Detect which cell encompasses the target text, then output its (X, Y) center coordinate. 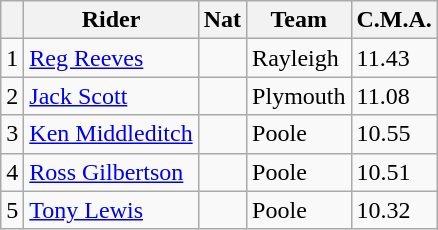
C.M.A. (394, 20)
4 (12, 172)
Team (299, 20)
Plymouth (299, 96)
Rayleigh (299, 58)
11.43 (394, 58)
Jack Scott (111, 96)
Rider (111, 20)
3 (12, 134)
1 (12, 58)
Tony Lewis (111, 210)
Reg Reeves (111, 58)
Nat (222, 20)
10.55 (394, 134)
11.08 (394, 96)
10.32 (394, 210)
2 (12, 96)
10.51 (394, 172)
Ross Gilbertson (111, 172)
5 (12, 210)
Ken Middleditch (111, 134)
